Provide the (x, y) coordinate of the cell's center where the given text is located.  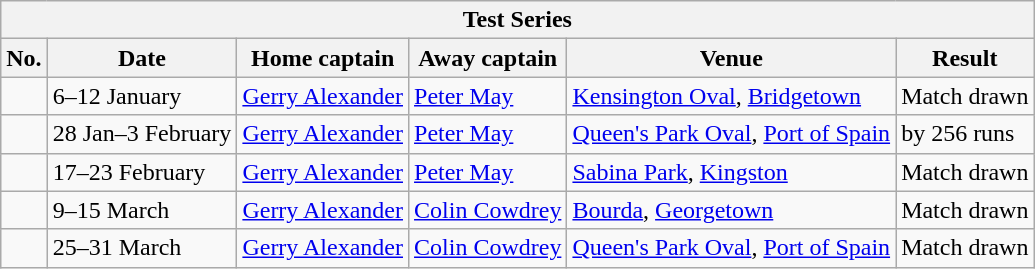
No. (24, 58)
28 Jan–3 February (142, 134)
Sabina Park, Kingston (732, 172)
6–12 January (142, 96)
25–31 March (142, 248)
Home captain (323, 58)
9–15 March (142, 210)
Away captain (488, 58)
Result (965, 58)
by 256 runs (965, 134)
Venue (732, 58)
Bourda, Georgetown (732, 210)
Test Series (518, 20)
17–23 February (142, 172)
Kensington Oval, Bridgetown (732, 96)
Date (142, 58)
